For the text-containing cell, return its midpoint in (x, y) coordinate format. 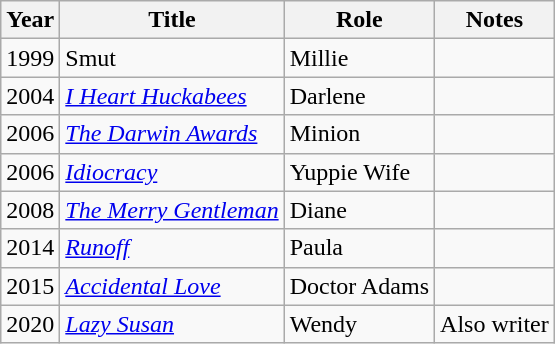
Darlene (359, 96)
Title (172, 20)
The Merry Gentleman (172, 210)
Diane (359, 210)
1999 (30, 58)
Lazy Susan (172, 324)
Smut (172, 58)
Paula (359, 248)
The Darwin Awards (172, 134)
2008 (30, 210)
Millie (359, 58)
I Heart Huckabees (172, 96)
Minion (359, 134)
Notes (495, 20)
Runoff (172, 248)
Also writer (495, 324)
Yuppie Wife (359, 172)
Accidental Love (172, 286)
2004 (30, 96)
Year (30, 20)
2015 (30, 286)
Doctor Adams (359, 286)
2020 (30, 324)
2014 (30, 248)
Wendy (359, 324)
Idiocracy (172, 172)
Role (359, 20)
